For the text-containing cell, return its midpoint in (x, y) coordinate format. 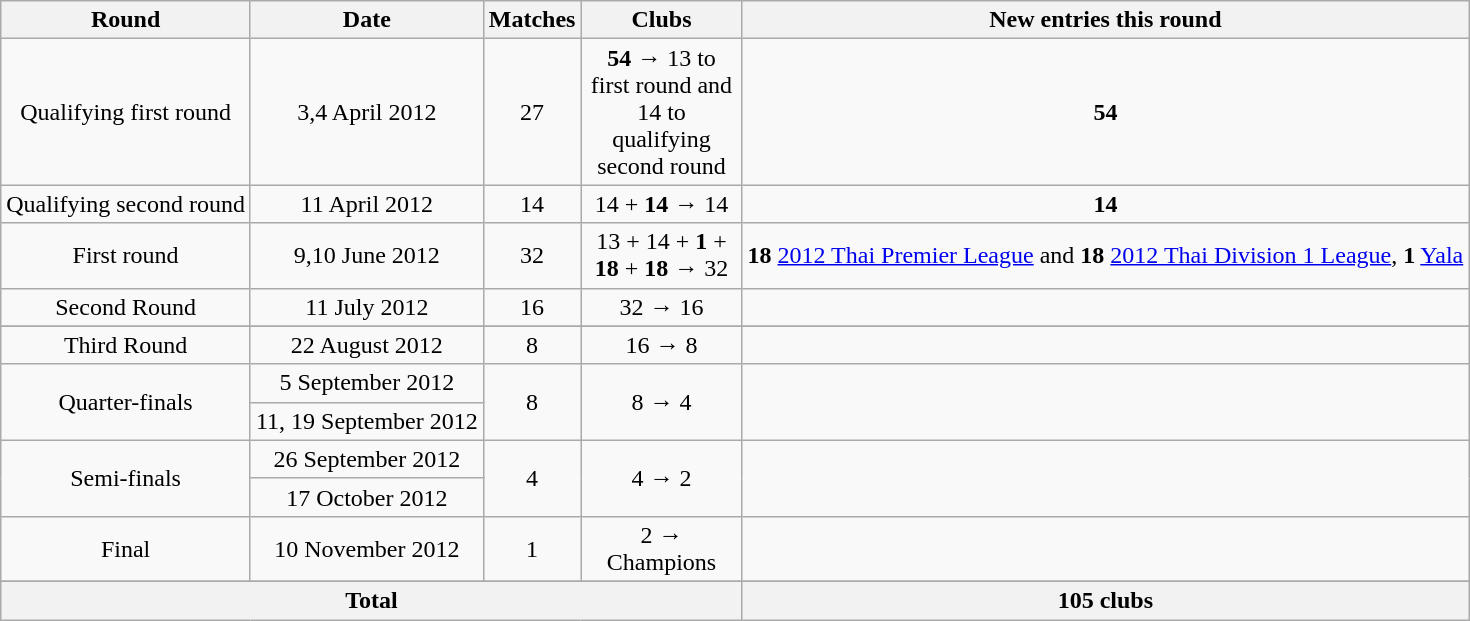
4 (532, 478)
Quarter-finals (126, 402)
Matches (532, 20)
22 August 2012 (366, 345)
4 → 2 (662, 478)
16 (532, 307)
5 September 2012 (366, 383)
Clubs (662, 20)
18 2012 Thai Premier League and 18 2012 Thai Division 1 League, 1 Yala (1106, 256)
13 + 14 + 1 + 18 + 18 → 32 (662, 256)
Total (372, 600)
Round (126, 20)
26 September 2012 (366, 459)
Date (366, 20)
11, 19 September 2012 (366, 421)
105 clubs (1106, 600)
2 → Champions (662, 548)
32 (532, 256)
8 → 4 (662, 402)
9,10 June 2012 (366, 256)
Qualifying second round (126, 204)
New entries this round (1106, 20)
54 (1106, 112)
Third Round (126, 345)
Final (126, 548)
16 → 8 (662, 345)
14 + 14 → 14 (662, 204)
54 → 13 to first round and 14 to qualifying second round (662, 112)
17 October 2012 (366, 497)
1 (532, 548)
Second Round (126, 307)
11 July 2012 (366, 307)
10 November 2012 (366, 548)
11 April 2012 (366, 204)
32 → 16 (662, 307)
3,4 April 2012 (366, 112)
Semi-finals (126, 478)
Qualifying first round (126, 112)
First round (126, 256)
27 (532, 112)
